Determine the (x, y) coordinate at the center of the cell enclosing the given text.  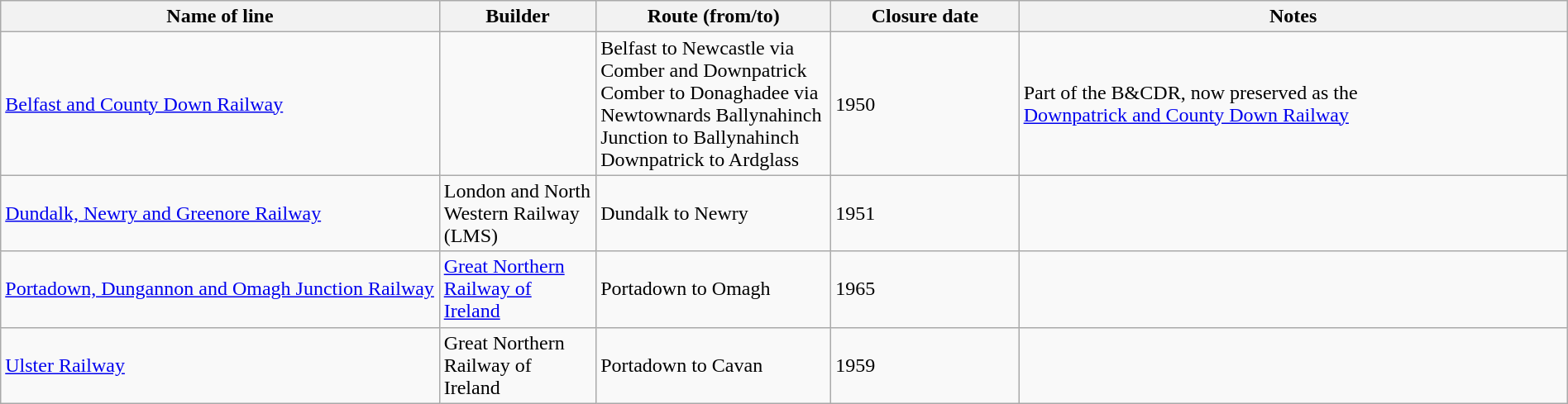
Belfast and County Down Railway (220, 104)
Part of the B&CDR, now preserved as theDownpatrick and County Down Railway (1293, 104)
1965 (925, 289)
Route (from/to) (714, 17)
Portadown to Omagh (714, 289)
London and North Western Railway (LMS) (518, 213)
Name of line (220, 17)
Notes (1293, 17)
Closure date (925, 17)
Ulster Railway (220, 365)
1950 (925, 104)
Portadown, Dungannon and Omagh Junction Railway (220, 289)
1959 (925, 365)
Dundalk to Newry (714, 213)
1951 (925, 213)
Belfast to Newcastle via Comber and DownpatrickComber to Donaghadee via Newtownards Ballynahinch Junction to Ballynahinch Downpatrick to Ardglass (714, 104)
Builder (518, 17)
Portadown to Cavan (714, 365)
Dundalk, Newry and Greenore Railway (220, 213)
